Extract the (X, Y) coordinate from the center of the cell holding the provided text.  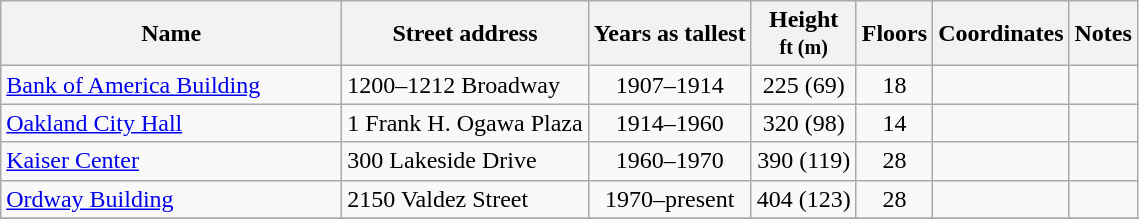
Notes (1103, 34)
404 (123) (804, 199)
Oakland City Hall (172, 123)
Heightft (m) (804, 34)
225 (69) (804, 85)
2150 Valdez Street (465, 199)
1907–1914 (670, 85)
Years as tallest (670, 34)
320 (98) (804, 123)
1914–1960 (670, 123)
Kaiser Center (172, 161)
Street address (465, 34)
Coordinates (1001, 34)
Bank of America Building (172, 85)
1200–1212 Broadway (465, 85)
Floors (894, 34)
14 (894, 123)
390 (119) (804, 161)
1 Frank H. Ogawa Plaza (465, 123)
18 (894, 85)
300 Lakeside Drive (465, 161)
Name (172, 34)
1970–present (670, 199)
Ordway Building (172, 199)
1960–1970 (670, 161)
